Search for the cell housing the specified text and yield its [x, y] center coordinate. 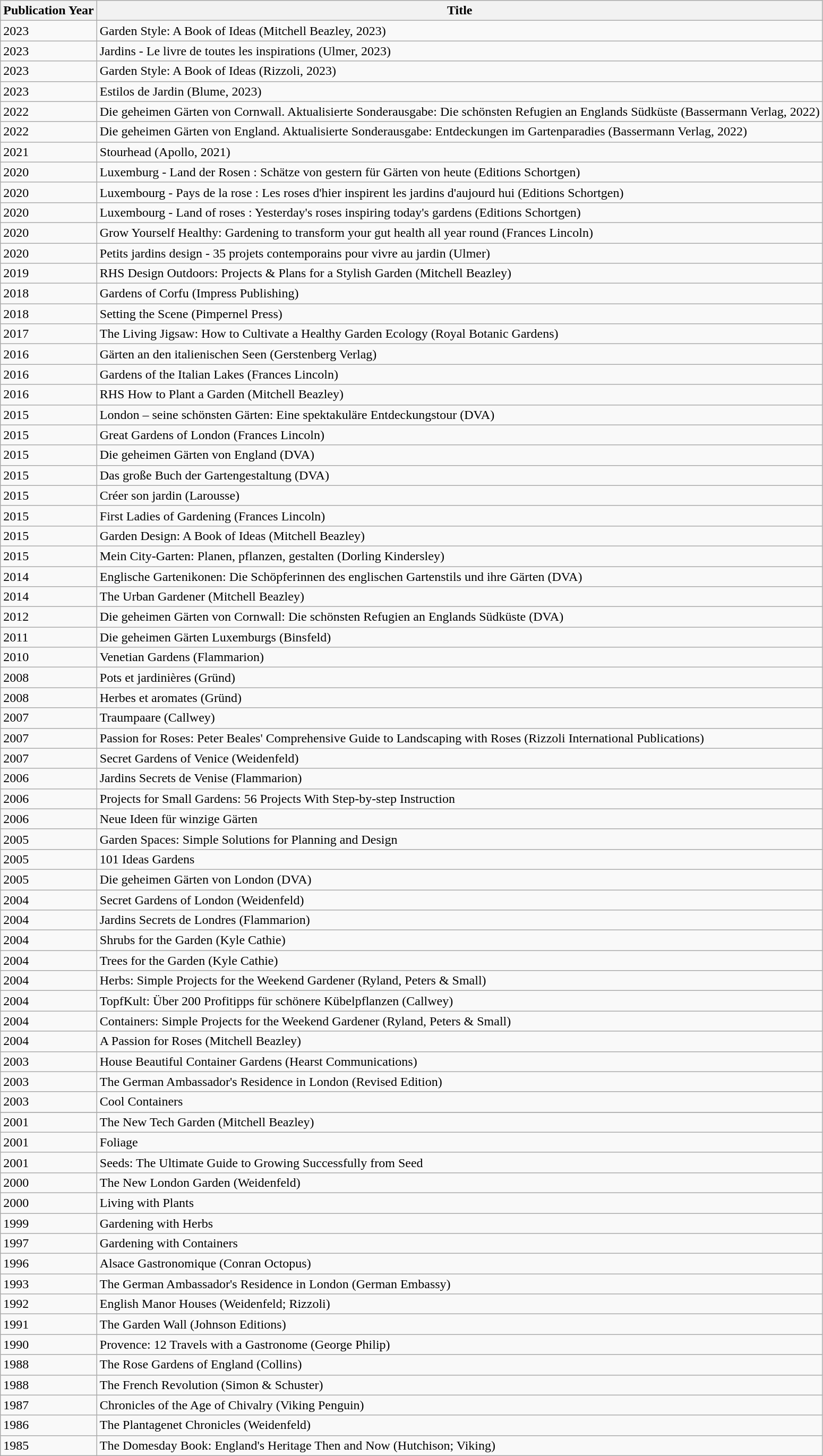
Gärten an den italienischen Seen (Gerstenberg Verlag) [460, 354]
TopfKult: Über 200 Profitipps für schönere Kübelpflanzen (Callwey) [460, 1001]
The Garden Wall (Johnson Editions) [460, 1324]
Projects for Small Gardens: 56 Projects With Step-by-step Instruction [460, 799]
Luxembourg - Land of roses : Yesterday's roses inspiring today's gardens (Editions Schortgen) [460, 212]
Gardening with Herbs [460, 1223]
1991 [49, 1324]
The New London Garden (Weidenfeld) [460, 1183]
Setting the Scene (Pimpernel Press) [460, 314]
Secret Gardens of Venice (Weidenfeld) [460, 758]
Jardins Secrets de Venise (Flammarion) [460, 778]
Seeds: The Ultimate Guide to Growing Successfully from Seed [460, 1162]
Herbes et aromates (Gründ) [460, 698]
Gardens of the Italian Lakes (Frances Lincoln) [460, 374]
The German Ambassador's Residence in London (German Embassy) [460, 1284]
Venetian Gardens (Flammarion) [460, 657]
Chronicles of the Age of Chivalry (Viking Penguin) [460, 1405]
Die geheimen Gärten von England. Aktualisierte Sonderausgabe: Entdeckungen im Gartenparadies (Bassermann Verlag, 2022) [460, 132]
Pots et jardinières (Gründ) [460, 678]
The New Tech Garden (Mitchell Beazley) [460, 1122]
2017 [49, 334]
The Living Jigsaw: How to Cultivate a Healthy Garden Ecology (Royal Botanic Gardens) [460, 334]
Grow Yourself Healthy: Gardening to transform your gut health all year round (Frances Lincoln) [460, 233]
RHS Design Outdoors: Projects & Plans for a Stylish Garden (Mitchell Beazley) [460, 273]
Shrubs for the Garden (Kyle Cathie) [460, 940]
English Manor Houses (Weidenfeld; Rizzoli) [460, 1304]
Mein City-Garten: Planen, pflanzen, gestalten (Dorling Kindersley) [460, 556]
Garden Style: A Book of Ideas (Rizzoli, 2023) [460, 71]
Die geheimen Gärten von Cornwall: Die schönsten Refugien an Englands Südküste (DVA) [460, 617]
2019 [49, 273]
A Passion for Roses (Mitchell Beazley) [460, 1041]
The German Ambassador's Residence in London (Revised Edition) [460, 1082]
Luxembourg - Pays de la rose : Les roses d'hier inspirent les jardins d'aujourd hui (Editions Schortgen) [460, 192]
Secret Gardens of London (Weidenfeld) [460, 900]
The French Revolution (Simon & Schuster) [460, 1385]
Gardening with Containers [460, 1244]
Die geheimen Gärten von England (DVA) [460, 455]
Créer son jardin (Larousse) [460, 495]
1985 [49, 1445]
Stourhead (Apollo, 2021) [460, 152]
1990 [49, 1344]
Neue Ideen für winzige Gärten [460, 819]
1996 [49, 1264]
Englische Gartenikonen: Die Schöpferinnen des englischen Gartenstils und ihre Gärten (DVA) [460, 576]
Garden Spaces: Simple Solutions for Planning and Design [460, 839]
2010 [49, 657]
Luxemburg - Land der Rosen : Schätze von gestern für Gärten von heute (Editions Schortgen) [460, 172]
Great Gardens of London (Frances Lincoln) [460, 435]
101 Ideas Gardens [460, 859]
Herbs: Simple Projects for the Weekend Gardener (Ryland, Peters & Small) [460, 981]
Traumpaare (Callwey) [460, 718]
Das große Buch der Gartengestaltung (DVA) [460, 475]
The Domesday Book: England's Heritage Then and Now (Hutchison; Viking) [460, 1445]
Estilos de Jardin (Blume, 2023) [460, 91]
1999 [49, 1223]
Publication Year [49, 11]
Garden Design: A Book of Ideas (Mitchell Beazley) [460, 536]
1987 [49, 1405]
1986 [49, 1425]
The Plantagenet Chronicles (Weidenfeld) [460, 1425]
Living with Plants [460, 1203]
Alsace Gastronomique (Conran Octopus) [460, 1264]
The Urban Gardener (Mitchell Beazley) [460, 597]
House Beautiful Container Gardens (Hearst Communications) [460, 1061]
Jardins Secrets de Londres (Flammarion) [460, 920]
Die geheimen Gärten Luxemburgs (Binsfeld) [460, 637]
1997 [49, 1244]
The Rose Gardens of England (Collins) [460, 1365]
Title [460, 11]
London – seine schönsten Gärten: Eine spektakuläre Entdeckungstour (DVA) [460, 415]
1993 [49, 1284]
Garden Style: A Book of Ideas (Mitchell Beazley, 2023) [460, 31]
Cool Containers [460, 1102]
Die geheimen Gärten von London (DVA) [460, 879]
Provence: 12 Travels with a Gastronome (George Philip) [460, 1344]
Foliage [460, 1142]
Petits jardins design - 35 projets contemporains pour vivre au jardin (Ulmer) [460, 253]
1992 [49, 1304]
RHS How to Plant a Garden (Mitchell Beazley) [460, 395]
2011 [49, 637]
2021 [49, 152]
Containers: Simple Projects for the Weekend Gardener (Ryland, Peters & Small) [460, 1021]
First Ladies of Gardening (Frances Lincoln) [460, 516]
Gardens of Corfu (Impress Publishing) [460, 294]
2012 [49, 617]
Jardins - Le livre de toutes les inspirations (Ulmer, 2023) [460, 51]
Passion for Roses: Peter Beales' Comprehensive Guide to Landscaping with Roses (Rizzoli International Publications) [460, 738]
Trees for the Garden (Kyle Cathie) [460, 961]
Die geheimen Gärten von Cornwall. Aktualisierte Sonderausgabe: Die schönsten Refugien an Englands Südküste (Bassermann Verlag, 2022) [460, 112]
